Capture the cell that displays the provided text and extract its (x, y) central coordinate. 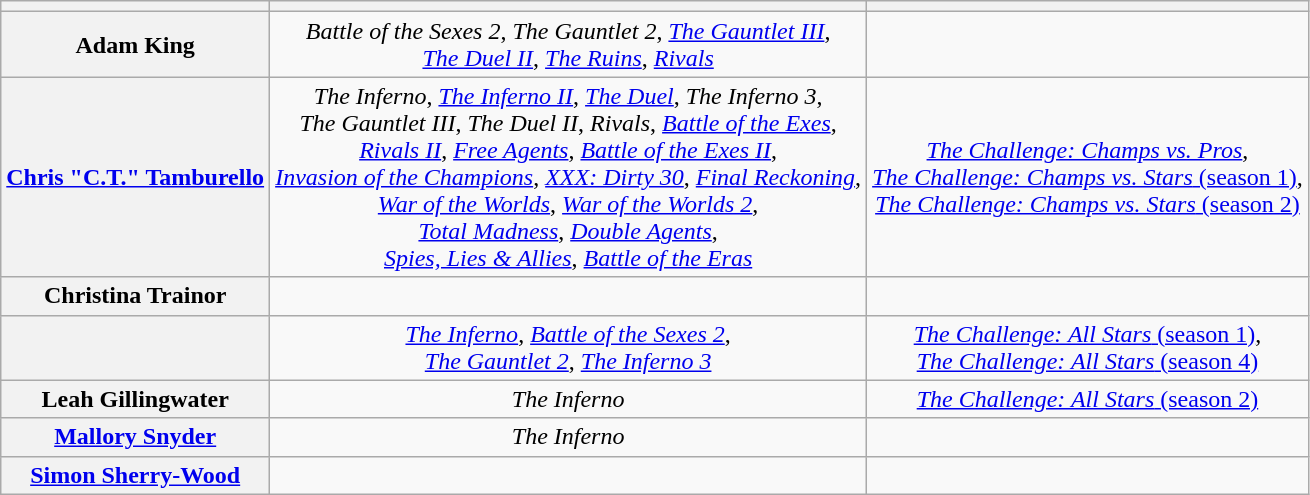
Chris "C.T." Tamburello (136, 177)
Adam King (136, 44)
The Challenge: Champs vs. Pros,The Challenge: Champs vs. Stars (season 1),The Challenge: Champs vs. Stars (season 2) (1088, 177)
Mallory Snyder (136, 437)
Christina Trainor (136, 296)
Simon Sherry-Wood (136, 475)
The Challenge: All Stars (season 2) (1088, 399)
Leah Gillingwater (136, 399)
The Challenge: All Stars (season 1),The Challenge: All Stars (season 4) (1088, 348)
Battle of the Sexes 2, The Gauntlet 2, The Gauntlet III,The Duel II, The Ruins, Rivals (568, 44)
The Inferno, Battle of the Sexes 2,The Gauntlet 2, The Inferno 3 (568, 348)
